From the cell containing the given text, extract its center point as (x, y) coordinate. 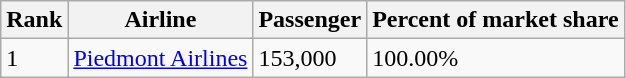
Airline (160, 20)
Piedmont Airlines (160, 58)
Percent of market share (496, 20)
1 (34, 58)
100.00% (496, 58)
Rank (34, 20)
Passenger (310, 20)
153,000 (310, 58)
